Pinpoint the cell where the given text exists, returning its [X, Y] midpoint coordinate. 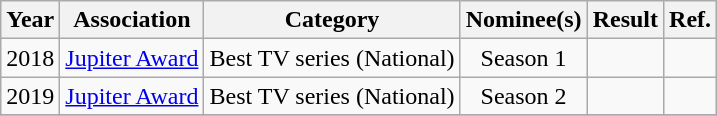
Season 2 [524, 96]
Nominee(s) [524, 20]
Category [332, 20]
Association [132, 20]
Result [625, 20]
2018 [30, 58]
Season 1 [524, 58]
Ref. [690, 20]
Year [30, 20]
2019 [30, 96]
